Pinpoint the cell where the given text exists, returning its (x, y) midpoint coordinate. 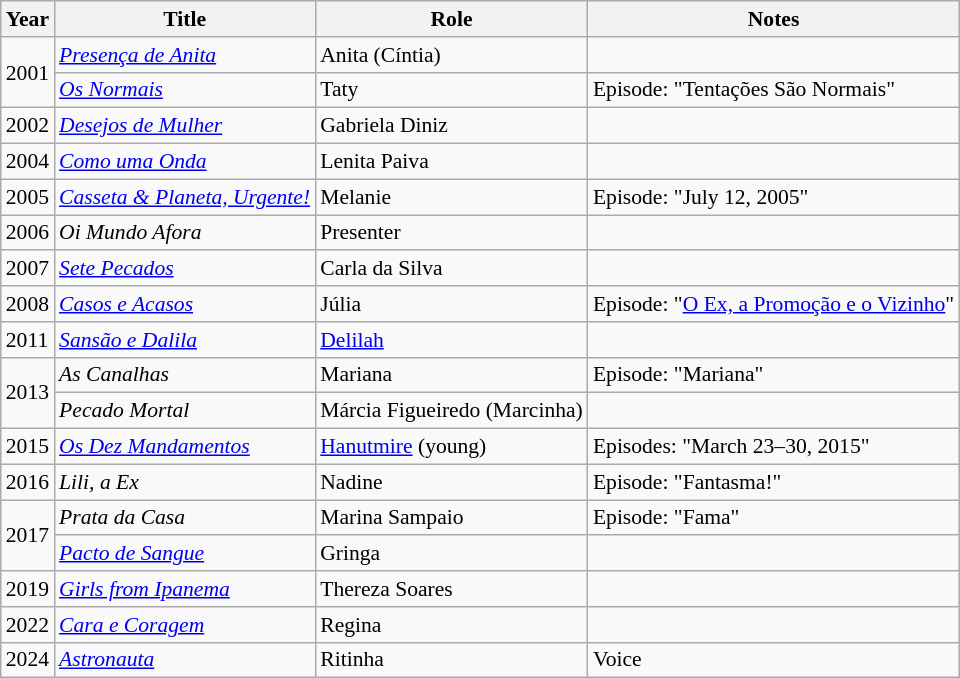
Os Dez Mandamentos (184, 447)
2022 (28, 625)
Sete Pecados (184, 269)
Oi Mundo Afora (184, 233)
Casos e Acasos (184, 304)
Regina (452, 625)
Ritinha (452, 660)
Lili, a Ex (184, 482)
Girls from Ipanema (184, 589)
2008 (28, 304)
Prata da Casa (184, 518)
2024 (28, 660)
Como uma Onda (184, 162)
Pacto de Sangue (184, 554)
Astronauta (184, 660)
Episode: "July 12, 2005" (774, 197)
Hanutmire (young) (452, 447)
2005 (28, 197)
Anita (Cíntia) (452, 55)
Delilah (452, 340)
2011 (28, 340)
Nadine (452, 482)
Episode: "O Ex, a Promoção e o Vizinho" (774, 304)
Title (184, 19)
Thereza Soares (452, 589)
Casseta & Planeta, Urgente! (184, 197)
Desejos de Mulher (184, 126)
Mariana (452, 375)
Taty (452, 90)
Voice (774, 660)
Episode: "Mariana" (774, 375)
2019 (28, 589)
Carla da Silva (452, 269)
2004 (28, 162)
Márcia Figueiredo (Marcinha) (452, 411)
Júlia (452, 304)
Pecado Mortal (184, 411)
Lenita Paiva (452, 162)
Marina Sampaio (452, 518)
Presenter (452, 233)
Role (452, 19)
2006 (28, 233)
Cara e Coragem (184, 625)
Os Normais (184, 90)
Presença de Anita (184, 55)
2007 (28, 269)
2016 (28, 482)
Year (28, 19)
Notes (774, 19)
2002 (28, 126)
2001 (28, 72)
Episode: "Fantasma!" (774, 482)
Melanie (452, 197)
2015 (28, 447)
Sansão e Dalila (184, 340)
Episode: "Tentações São Normais" (774, 90)
Gabriela Diniz (452, 126)
Episodes: "March 23–30, 2015" (774, 447)
2017 (28, 536)
Gringa (452, 554)
As Canalhas (184, 375)
Episode: "Fama" (774, 518)
2013 (28, 392)
